Scan for the cell matching the given text and deliver its [X, Y] coordinate at center. 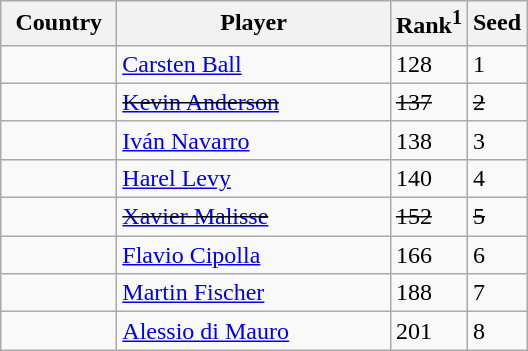
Player [254, 24]
8 [496, 331]
2 [496, 102]
Iván Navarro [254, 140]
140 [428, 178]
166 [428, 255]
Harel Levy [254, 178]
Xavier Malisse [254, 217]
Carsten Ball [254, 64]
Rank1 [428, 24]
201 [428, 331]
4 [496, 178]
6 [496, 255]
188 [428, 293]
137 [428, 102]
1 [496, 64]
Flavio Cipolla [254, 255]
138 [428, 140]
3 [496, 140]
7 [496, 293]
Martin Fischer [254, 293]
152 [428, 217]
128 [428, 64]
Alessio di Mauro [254, 331]
Seed [496, 24]
Kevin Anderson [254, 102]
Country [59, 24]
5 [496, 217]
